Capture the cell that displays the provided text and extract its [X, Y] central coordinate. 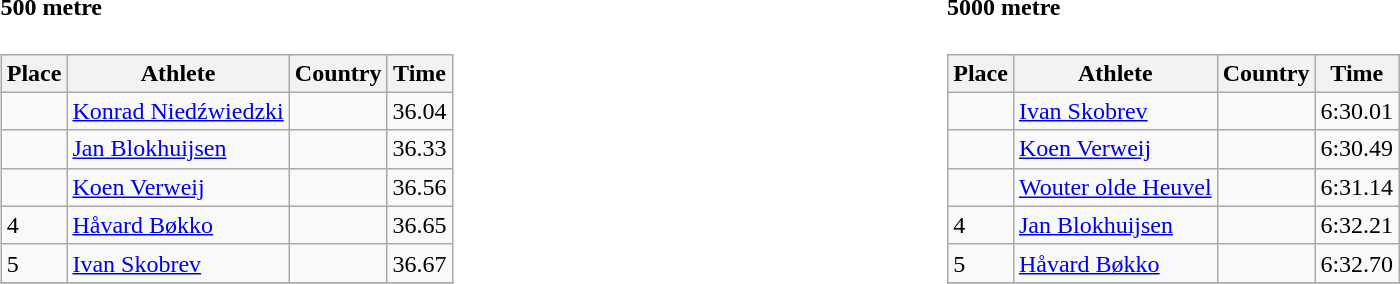
Wouter olde Heuvel [1115, 187]
Konrad Niedźwiedzki [178, 111]
36.04 [420, 111]
6:30.01 [1357, 111]
6:32.70 [1357, 263]
36.65 [420, 225]
6:31.14 [1357, 187]
36.33 [420, 149]
36.56 [420, 187]
6:32.21 [1357, 225]
36.67 [420, 263]
6:30.49 [1357, 149]
